From the cell containing the given text, extract its center point as [X, Y] coordinate. 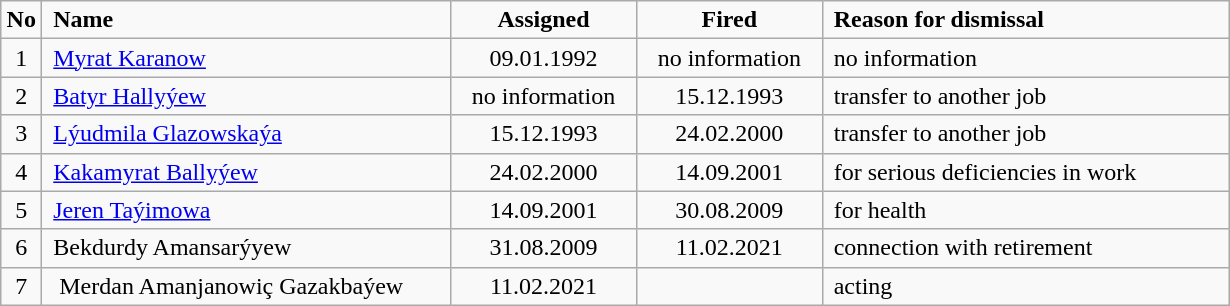
for health [1026, 210]
1 [22, 58]
3 [22, 134]
Bekdurdy Amansarýyew [246, 248]
4 [22, 172]
31.08.2009 [544, 248]
Merdan Amanjanowiç Gazakbaýew [246, 286]
Jeren Taýimowa [246, 210]
2 [22, 96]
Lýudmila Glazowskaýa [246, 134]
6 [22, 248]
Batyr Hallyýew [246, 96]
Myrat Karanow [246, 58]
7 [22, 286]
Assigned [544, 20]
for serious deficiencies in work [1026, 172]
acting [1026, 286]
Reason for dismissal [1026, 20]
5 [22, 210]
No [22, 20]
Kakamyrat Ballyýew [246, 172]
Name [246, 20]
30.08.2009 [729, 210]
09.01.1992 [544, 58]
Fired [729, 20]
connection with retirement [1026, 248]
